Provide the (X, Y) coordinate of the cell's center where the given text is located.  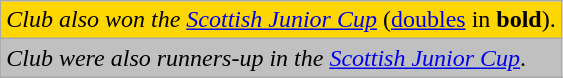
Club also won the Scottish Junior Cup (doubles in bold). (281, 20)
Club were also runners-up in the Scottish Junior Cup. (281, 58)
